Return the [X, Y] coordinate for the center point of the cell that contains the specified text.  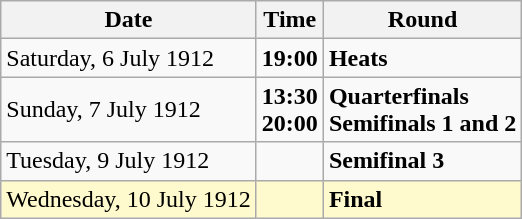
13:3020:00 [290, 110]
Heats [422, 58]
Semifinal 3 [422, 161]
Sunday, 7 July 1912 [129, 110]
Final [422, 199]
19:00 [290, 58]
Round [422, 20]
Time [290, 20]
QuarterfinalsSemifinals 1 and 2 [422, 110]
Wednesday, 10 July 1912 [129, 199]
Date [129, 20]
Saturday, 6 July 1912 [129, 58]
Tuesday, 9 July 1912 [129, 161]
